Search for the cell housing the specified text and yield its [X, Y] center coordinate. 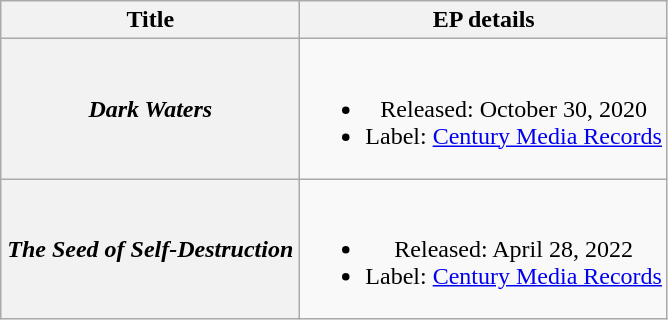
EP details [484, 20]
The Seed of Self-Destruction [150, 249]
Released: April 28, 2022Label: Century Media Records [484, 249]
Title [150, 20]
Dark Waters [150, 109]
Released: October 30, 2020Label: Century Media Records [484, 109]
